Pinpoint the cell where the given text exists, returning its (x, y) midpoint coordinate. 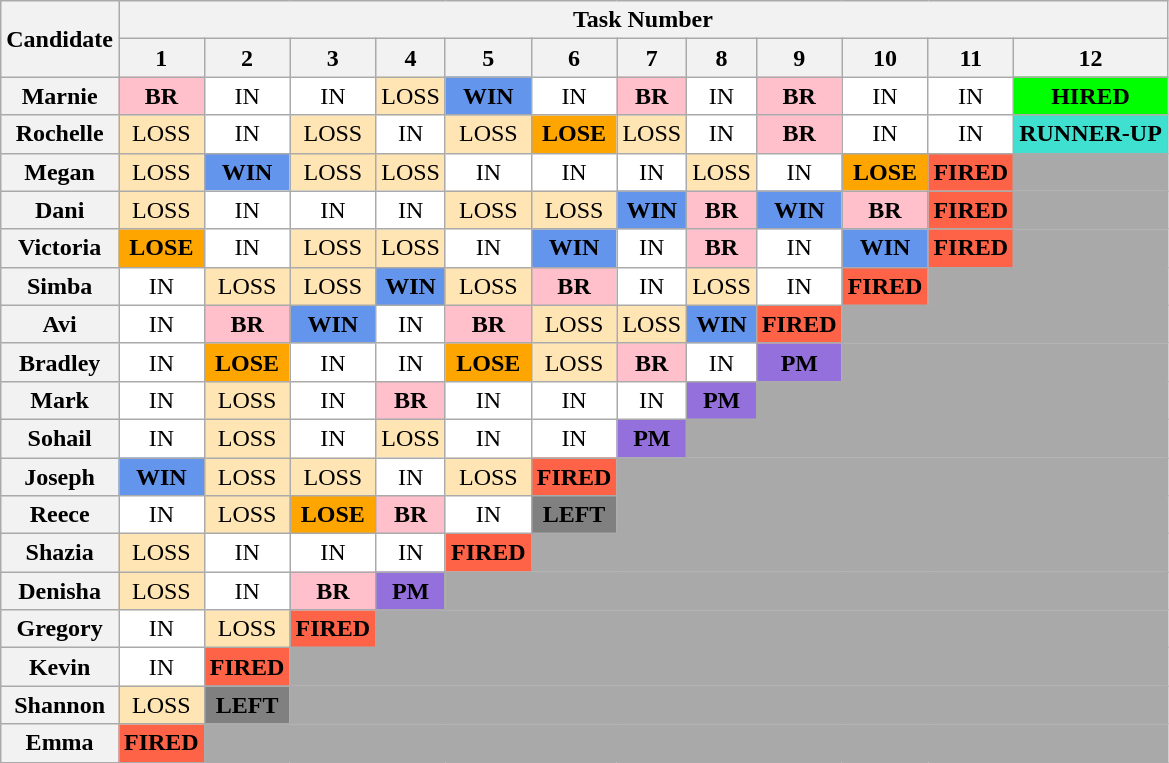
Shazia (60, 553)
8 (722, 58)
Simba (60, 286)
Avi (60, 324)
Candidate (60, 39)
1 (161, 58)
Task Number (642, 20)
Sohail (60, 438)
5 (488, 58)
7 (652, 58)
RUNNER-UP (1091, 134)
Victoria (60, 248)
11 (971, 58)
6 (574, 58)
Mark (60, 400)
Shannon (60, 705)
Bradley (60, 362)
3 (333, 58)
Kevin (60, 667)
Marnie (60, 96)
12 (1091, 58)
Reece (60, 515)
Dani (60, 210)
9 (799, 58)
Gregory (60, 629)
2 (247, 58)
Megan (60, 172)
4 (411, 58)
Joseph (60, 477)
Denisha (60, 591)
Rochelle (60, 134)
HIRED (1091, 96)
Emma (60, 743)
10 (885, 58)
